Locate the cell with the specified text and output its (x, y) center coordinate. 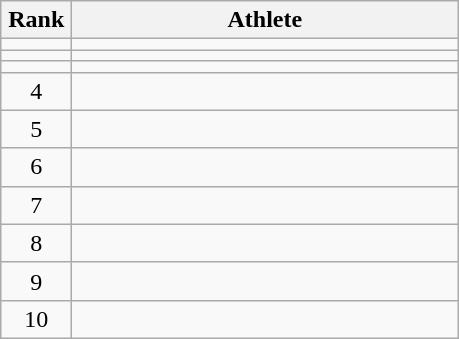
Rank (36, 20)
5 (36, 129)
8 (36, 243)
6 (36, 167)
7 (36, 205)
4 (36, 91)
10 (36, 319)
Athlete (265, 20)
9 (36, 281)
